Return the (x, y) coordinate for the center point of the cell that contains the specified text.  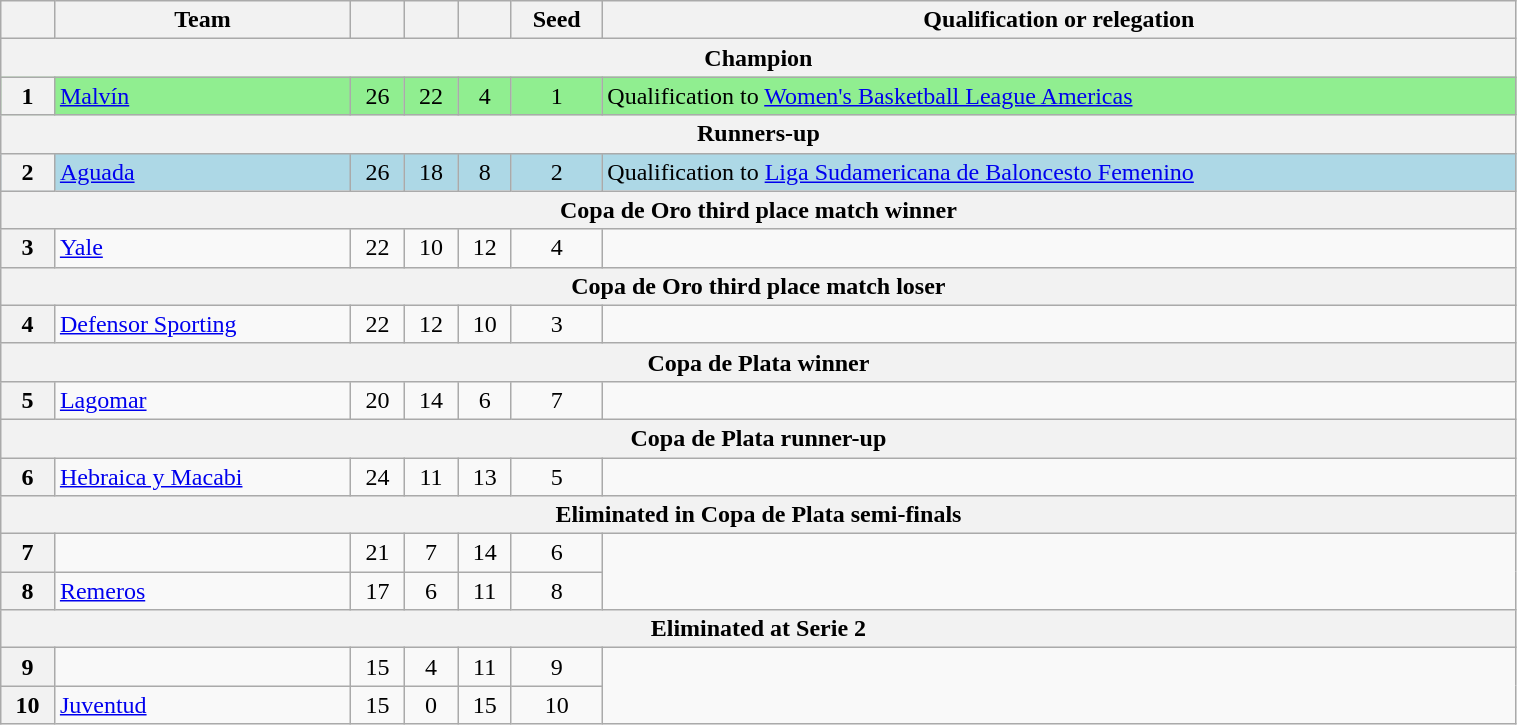
0 (431, 705)
21 (378, 553)
18 (431, 172)
Copa de Oro third place match loser (758, 286)
Eliminated in Copa de Plata semi-finals (758, 515)
Champion (758, 58)
Runners-up (758, 134)
20 (378, 400)
Lagomar (202, 400)
Defensor Sporting (202, 324)
Yale (202, 248)
Malvín (202, 96)
Qualification to Women's Basketball League Americas (1059, 96)
Copa de Plata runner-up (758, 438)
Hebraica y Macabi (202, 477)
Juventud (202, 705)
Team (202, 20)
Copa de Plata winner (758, 362)
Remeros (202, 591)
17 (378, 591)
Copa de Oro third place match winner (758, 210)
Seed (556, 20)
Eliminated at Serie 2 (758, 629)
24 (378, 477)
Qualification or relegation (1059, 20)
Aguada (202, 172)
13 (485, 477)
Qualification to Liga Sudamericana de Baloncesto Femenino (1059, 172)
